Scan for the cell matching the given text and deliver its (X, Y) coordinate at center. 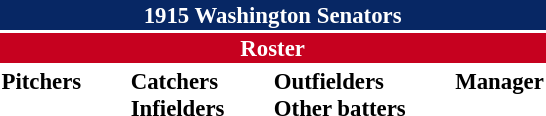
1915 Washington Senators (272, 15)
Roster (272, 48)
